Detect which cell encompasses the target text, then output its [x, y] center coordinate. 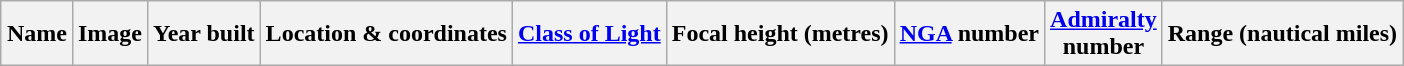
Year built [204, 34]
Location & coordinates [386, 34]
Focal height (metres) [780, 34]
NGA number [969, 34]
Name [36, 34]
Admiraltynumber [1104, 34]
Range (nautical miles) [1282, 34]
Image [110, 34]
Class of Light [589, 34]
